Locate the cell with the specified text and output its (x, y) center coordinate. 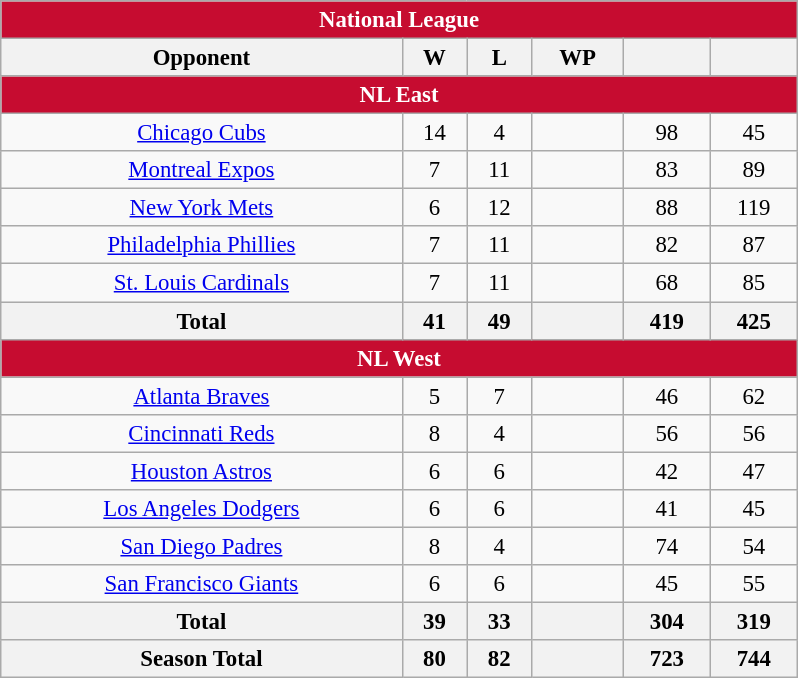
39 (434, 621)
419 (666, 321)
W (434, 57)
14 (434, 133)
Montreal Expos (202, 170)
723 (666, 659)
San Diego Padres (202, 546)
85 (754, 283)
Atlanta Braves (202, 396)
68 (666, 283)
5 (434, 396)
88 (666, 208)
47 (754, 471)
46 (666, 396)
WP (578, 57)
744 (754, 659)
Season Total (202, 659)
80 (434, 659)
33 (500, 621)
Philadelphia Phillies (202, 245)
L (500, 57)
49 (500, 321)
74 (666, 546)
119 (754, 208)
Los Angeles Dodgers (202, 508)
12 (500, 208)
87 (754, 245)
319 (754, 621)
Cincinnati Reds (202, 433)
Opponent (202, 57)
55 (754, 584)
54 (754, 546)
San Francisco Giants (202, 584)
425 (754, 321)
98 (666, 133)
42 (666, 471)
New York Mets (202, 208)
Chicago Cubs (202, 133)
NL East (399, 95)
Houston Astros (202, 471)
89 (754, 170)
St. Louis Cardinals (202, 283)
NL West (399, 358)
304 (666, 621)
National League (399, 20)
62 (754, 396)
83 (666, 170)
